Capture the cell that displays the provided text and extract its (X, Y) central coordinate. 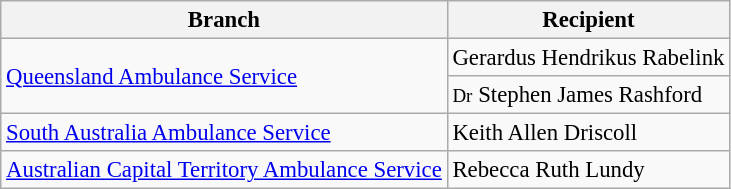
Australian Capital Territory Ambulance Service (224, 170)
South Australia Ambulance Service (224, 133)
Branch (224, 20)
Keith Allen Driscoll (588, 133)
Dr Stephen James Rashford (588, 95)
Queensland Ambulance Service (224, 76)
Rebecca Ruth Lundy (588, 170)
Gerardus Hendrikus Rabelink (588, 58)
Recipient (588, 20)
